Detect which cell encompasses the target text, then output its (x, y) center coordinate. 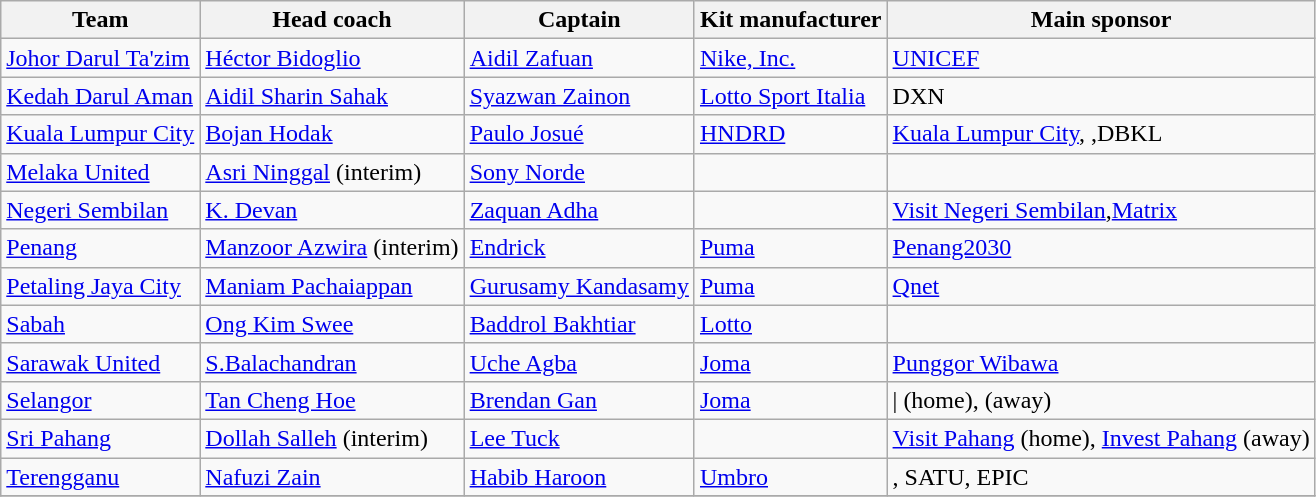
| (home), (away) (1101, 400)
Qnet (1101, 286)
Ong Kim Swee (332, 324)
Terengganu (100, 477)
Aidil Sharin Sahak (332, 96)
Visit Pahang (home), Invest Pahang (away) (1101, 438)
Aidil Zafuan (579, 58)
Manzoor Azwira (interim) (332, 248)
Tan Cheng Hoe (332, 400)
Paulo Josué (579, 134)
Zaquan Adha (579, 210)
Lotto Sport Italia (790, 96)
Nike, Inc. (790, 58)
Gurusamy Kandasamy (579, 286)
, SATU, EPIC (1101, 477)
Uche Agba (579, 362)
Captain (579, 20)
Syazwan Zainon (579, 96)
Visit Negeri Sembilan,Matrix (1101, 210)
Baddrol Bakhtiar (579, 324)
Dollah Salleh (interim) (332, 438)
Umbro (790, 477)
Bojan Hodak (332, 134)
Sarawak United (100, 362)
Endrick (579, 248)
K. Devan (332, 210)
Lee Tuck (579, 438)
UNICEF (1101, 58)
Negeri Sembilan (100, 210)
Lotto (790, 324)
Head coach (332, 20)
Sabah (100, 324)
DXN (1101, 96)
Sony Norde (579, 172)
Penang (100, 248)
Héctor Bidoglio (332, 58)
Kit manufacturer (790, 20)
HNDRD (790, 134)
Kuala Lumpur City, ,DBKL (1101, 134)
Kuala Lumpur City (100, 134)
Brendan Gan (579, 400)
Asri Ninggal (interim) (332, 172)
Maniam Pachaiappan (332, 286)
Team (100, 20)
Punggor Wibawa (1101, 362)
Petaling Jaya City (100, 286)
Kedah Darul Aman (100, 96)
Selangor (100, 400)
Penang2030 (1101, 248)
Johor Darul Ta'zim (100, 58)
Nafuzi Zain (332, 477)
Sri Pahang (100, 438)
Habib Haroon (579, 477)
Main sponsor (1101, 20)
Melaka United (100, 172)
S.Balachandran (332, 362)
